Return (X, Y) of the center of cell containing provided text 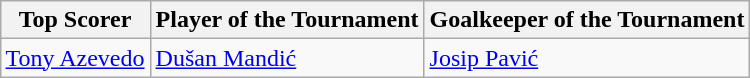
Dušan Mandić (287, 58)
Top Scorer (75, 20)
Tony Azevedo (75, 58)
Player of the Tournament (287, 20)
Josip Pavić (587, 58)
Goalkeeper of the Tournament (587, 20)
